Output the [x, y] coordinate of the center of the cell containing the given text.  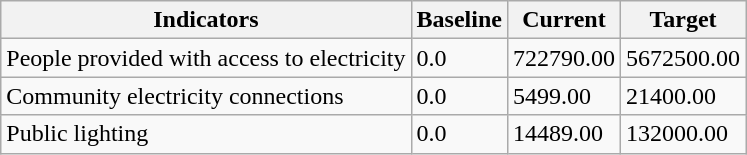
Baseline [459, 20]
People provided with access to electricity [206, 58]
Target [682, 20]
5672500.00 [682, 58]
Public lighting [206, 134]
Current [564, 20]
14489.00 [564, 134]
21400.00 [682, 96]
722790.00 [564, 58]
132000.00 [682, 134]
Community electricity connections [206, 96]
5499.00 [564, 96]
Indicators [206, 20]
